Scan for the cell matching the given text and deliver its (X, Y) coordinate at center. 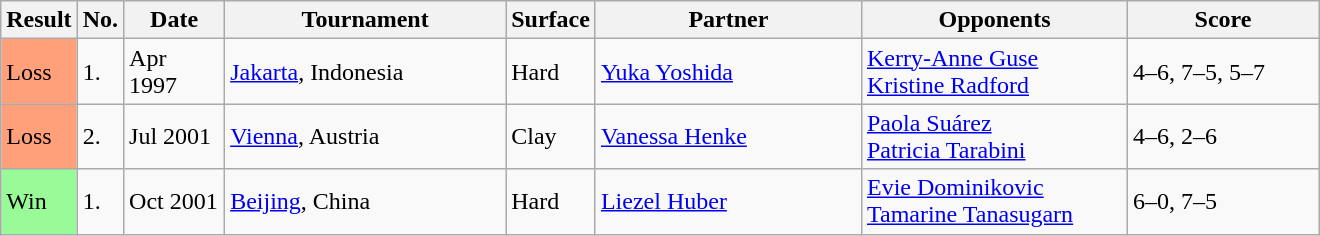
Win (39, 202)
Paola Suárez Patricia Tarabini (994, 136)
Jul 2001 (174, 136)
Beijing, China (366, 202)
Clay (551, 136)
Liezel Huber (728, 202)
2. (100, 136)
Oct 2001 (174, 202)
Partner (728, 20)
Result (39, 20)
Opponents (994, 20)
4–6, 7–5, 5–7 (1224, 72)
4–6, 2–6 (1224, 136)
Evie Dominikovic Tamarine Tanasugarn (994, 202)
No. (100, 20)
Surface (551, 20)
Apr 1997 (174, 72)
Jakarta, Indonesia (366, 72)
Date (174, 20)
6–0, 7–5 (1224, 202)
Vienna, Austria (366, 136)
Yuka Yoshida (728, 72)
Vanessa Henke (728, 136)
Tournament (366, 20)
Score (1224, 20)
Kerry-Anne Guse Kristine Radford (994, 72)
